Identify which cell holds the provided text, then report its (X, Y) central coordinate. 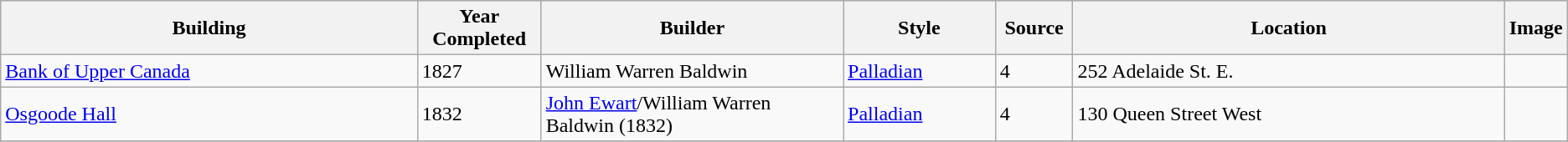
Style (920, 28)
Bank of Upper Canada (209, 71)
Builder (692, 28)
Osgoode Hall (209, 114)
1827 (479, 71)
William Warren Baldwin (692, 71)
Year Completed (479, 28)
Location (1288, 28)
1832 (479, 114)
Image (1536, 28)
Building (209, 28)
130 Queen Street West (1288, 114)
John Ewart/William Warren Baldwin (1832) (692, 114)
Source (1034, 28)
252 Adelaide St. E. (1288, 71)
